Capture the cell that displays the provided text and extract its [X, Y] central coordinate. 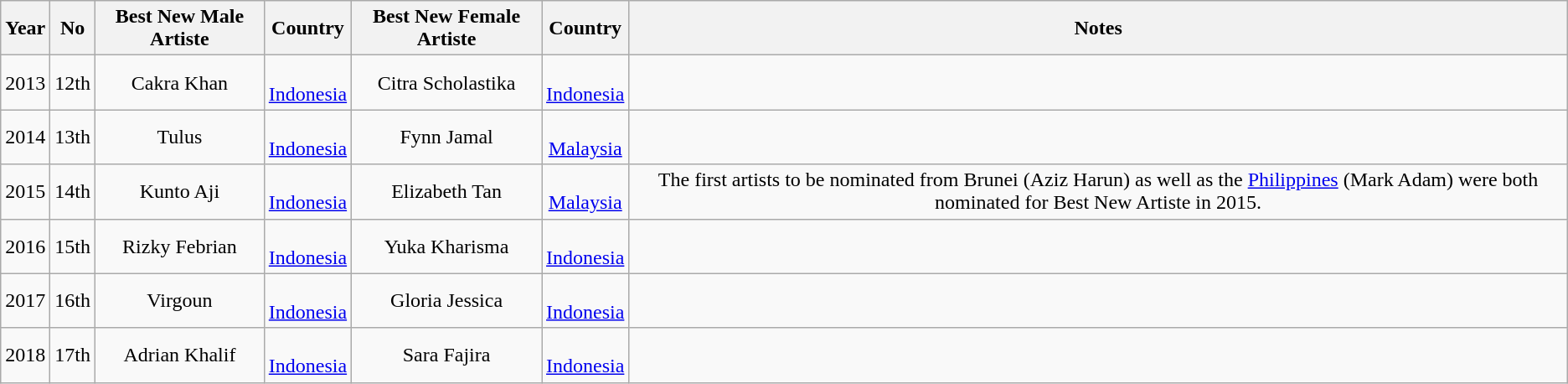
Best New Female Artiste [447, 29]
No [73, 29]
Notes [1098, 29]
Best New Male Artiste [180, 29]
Yuka Kharisma [447, 246]
2017 [25, 300]
14th [73, 191]
2014 [25, 138]
16th [73, 300]
Year [25, 29]
The first artists to be nominated from Brunei (Aziz Harun) as well as the Philippines (Mark Adam) were both nominated for Best New Artiste in 2015. [1098, 191]
12th [73, 82]
Citra Scholastika [447, 82]
Gloria Jessica [447, 300]
2018 [25, 355]
Fynn Jamal [447, 138]
2013 [25, 82]
Virgoun [180, 300]
Tulus [180, 138]
Elizabeth Tan [447, 191]
17th [73, 355]
2016 [25, 246]
15th [73, 246]
2015 [25, 191]
13th [73, 138]
Rizky Febrian [180, 246]
Cakra Khan [180, 82]
Adrian Khalif [180, 355]
Kunto Aji [180, 191]
Sara Fajira [447, 355]
